Extract the [X, Y] coordinate from the center of the cell holding the provided text.  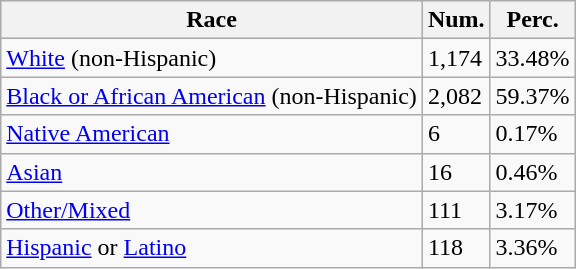
111 [456, 210]
Other/Mixed [212, 210]
16 [456, 172]
1,174 [456, 58]
118 [456, 248]
Perc. [532, 20]
Asian [212, 172]
3.36% [532, 248]
Race [212, 20]
Black or African American (non-Hispanic) [212, 96]
59.37% [532, 96]
0.17% [532, 134]
White (non-Hispanic) [212, 58]
0.46% [532, 172]
33.48% [532, 58]
Hispanic or Latino [212, 248]
3.17% [532, 210]
Num. [456, 20]
6 [456, 134]
Native American [212, 134]
2,082 [456, 96]
